From the cell containing the given text, extract its center point as (x, y) coordinate. 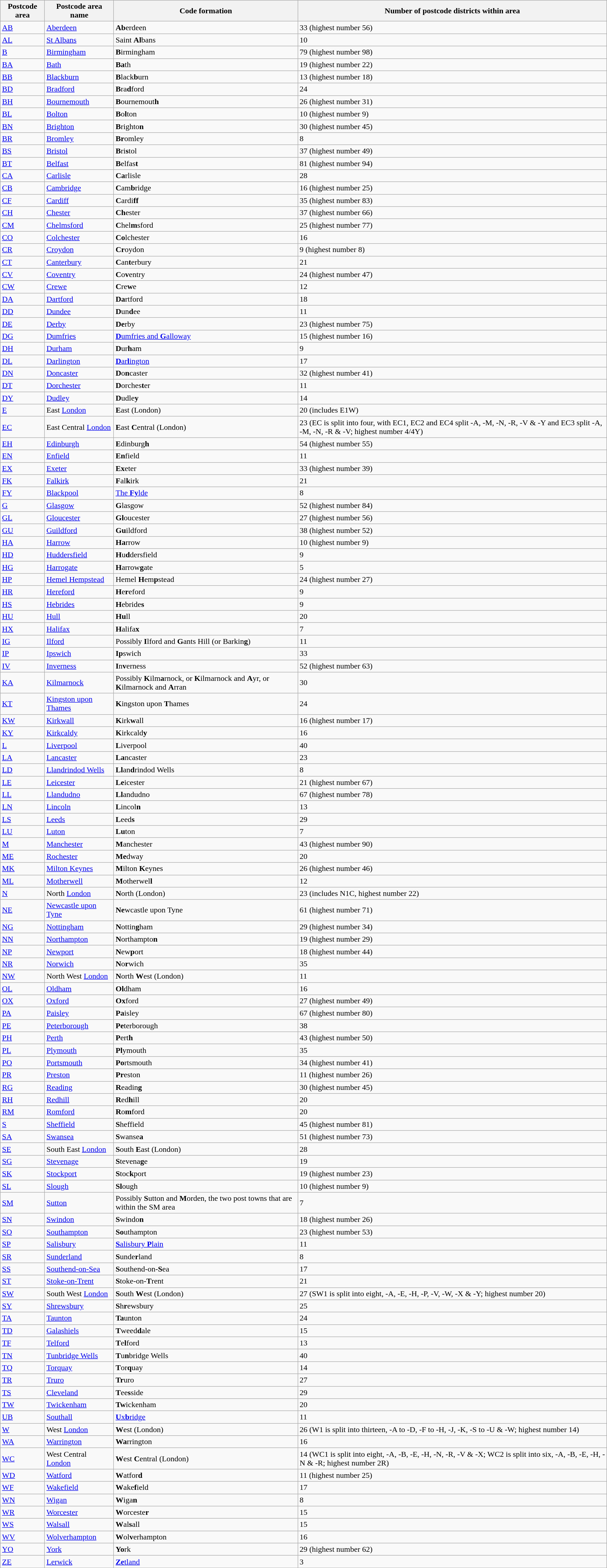
WV (23, 1537)
34 (highest number 41) (452, 1063)
BS (23, 151)
EH (23, 444)
EC (23, 427)
Possibly Ilford and Gants Hill (or Barking) (206, 641)
South East (London) (206, 1149)
26 (highest number 46) (452, 869)
SS (23, 1269)
HX (23, 629)
North (London) (206, 893)
23 (452, 757)
TS (23, 1393)
16 (highest number 25) (452, 188)
GU (23, 530)
LU (23, 832)
E (23, 410)
Galashiels (79, 1331)
PL (23, 1050)
DG (23, 336)
PR (23, 1075)
23 (highest number 53) (452, 1232)
TN (23, 1355)
CM (23, 225)
SG (23, 1161)
BD (23, 89)
Number of postcode districts within area (452, 11)
13 (highest number 18) (452, 77)
South West (London) (206, 1294)
Harrogate (79, 567)
Zetland (206, 1562)
BA (23, 65)
SO (23, 1232)
38 (452, 1026)
KW (23, 720)
24 (highest number 47) (452, 274)
Possibly Kilmarnock, or Kilmarnock and Ayr, or Kilmarnock and Arran (206, 682)
ML (23, 881)
CB (23, 188)
SL (23, 1186)
G (23, 505)
NN (23, 939)
33 (452, 654)
19 (highest number 29) (452, 939)
3 (452, 1562)
20 (includes E1W) (452, 410)
30 (452, 682)
CW (23, 287)
B (23, 52)
SA (23, 1137)
LS (23, 819)
10 (452, 40)
The Fylde (206, 493)
Harrowgate (206, 567)
37 (highest number 49) (452, 151)
SK (23, 1174)
GL (23, 518)
West Central London (79, 1458)
Kilmarnock (79, 682)
ZE (23, 1562)
WN (23, 1500)
BN (23, 126)
West London (79, 1429)
29 (highest number 62) (452, 1549)
DH (23, 348)
L (23, 745)
21 (highest number 67) (452, 782)
9 (highest number 8) (452, 250)
TF (23, 1343)
24 (highest number 27) (452, 580)
WD (23, 1475)
25 (highest number 77) (452, 225)
KA (23, 682)
23 (EC is split into four, with EC1, EC2 and EC4 split -A, -M, -N, -R, -V & -Y and EC3 split -A, -M, -N, -R & -V; highest number 4/4Y) (452, 427)
DE (23, 324)
MK (23, 869)
RM (23, 1112)
Blackpool (79, 493)
DL (23, 361)
WA (23, 1442)
19 (highest number 23) (452, 1174)
DY (23, 398)
PH (23, 1038)
37 (highest number 66) (452, 213)
NG (23, 927)
19 (452, 1161)
SE (23, 1149)
UB (23, 1417)
EN (23, 456)
Ilford (79, 641)
NR (23, 964)
CO (23, 237)
IV (23, 666)
51 (highest number 73) (452, 1137)
OL (23, 988)
Dumfries (79, 336)
18 (highest number 44) (452, 951)
SW (23, 1294)
LA (23, 757)
BT (23, 163)
11 (highest number 26) (452, 1075)
CA (23, 176)
St Albans (79, 40)
FY (23, 493)
North West (London) (206, 976)
Southall (79, 1417)
45 (highest number 81) (452, 1124)
DA (23, 299)
East London (79, 410)
W (23, 1429)
North London (79, 893)
RH (23, 1100)
HP (23, 580)
Tweeddale (206, 1331)
CT (23, 262)
27 (452, 1380)
LN (23, 807)
TA (23, 1318)
BH (23, 102)
OX (23, 1001)
23 (includes N1C, highest number 22) (452, 893)
NW (23, 976)
27 (highest number 49) (452, 1001)
Saint Albans (206, 40)
Lerwick (79, 1562)
AB (23, 28)
KY (23, 733)
BB (23, 77)
SM (23, 1203)
Salisbury (79, 1244)
81 (highest number 94) (452, 163)
HR (23, 592)
Uxbridge (206, 1417)
CH (23, 213)
15 (highest number 16) (452, 336)
Dumfries and Galloway (206, 336)
Code formation (206, 11)
TQ (23, 1368)
16 (highest number 17) (452, 720)
BR (23, 139)
HS (23, 604)
South East London (79, 1149)
29 (highest number 34) (452, 927)
WC (23, 1458)
35 (highest number 83) (452, 200)
East Central (London) (206, 427)
67 (highest number 80) (452, 1013)
18 (highest number 26) (452, 1220)
Sutton (79, 1203)
SY (23, 1306)
52 (highest number 84) (452, 505)
WF (23, 1488)
CF (23, 200)
26 (highest number 31) (452, 102)
RG (23, 1087)
27 (SW1 is split into eight, -A, -E, -H, -P, -V, -W, -X & -Y; highest number 20) (452, 1294)
HU (23, 617)
54 (highest number 55) (452, 444)
LD (23, 770)
Salisbury Plain (206, 1244)
LE (23, 782)
PA (23, 1013)
Possibly Sutton and Morden, the two post towns that are within the SM area (206, 1203)
FK (23, 481)
26 (W1 is split into thirteen, -A to -D, -F to -H, -J, -K, -S to -U & -W; highest number 14) (452, 1429)
PO (23, 1063)
BL (23, 114)
61 (highest number 71) (452, 910)
East Central London (79, 427)
EX (23, 468)
HG (23, 567)
DT (23, 386)
27 (highest number 56) (452, 518)
Postcode area (23, 11)
79 (highest number 98) (452, 52)
33 (highest number 56) (452, 28)
IG (23, 641)
SN (23, 1220)
38 (highest number 52) (452, 530)
5 (452, 567)
CV (23, 274)
SP (23, 1244)
18 (452, 299)
AL (23, 40)
WS (23, 1525)
43 (highest number 50) (452, 1038)
PE (23, 1026)
25 (452, 1306)
Teesside (206, 1393)
Cleveland (79, 1393)
43 (highest number 90) (452, 844)
IP (23, 654)
23 (highest number 75) (452, 324)
SR (23, 1257)
South West London (79, 1294)
Postcode area name (79, 11)
Rochester (79, 856)
ME (23, 856)
LL (23, 795)
East (London) (206, 410)
DN (23, 373)
52 (highest number 63) (452, 666)
KT (23, 704)
YO (23, 1549)
ST (23, 1281)
WR (23, 1512)
West Central (London) (206, 1458)
M (23, 844)
11 (highest number 25) (452, 1475)
NP (23, 951)
Medway (206, 856)
TD (23, 1331)
32 (highest number 41) (452, 373)
West (London) (206, 1429)
CR (23, 250)
HA (23, 542)
DD (23, 311)
14 (WC1 is split into eight, -A, -B, -E, -H, -N, -R, -V & -X; WC2 is split into six, -A, -B, -E, -H, -N & -R; highest number 2R) (452, 1458)
TR (23, 1380)
19 (highest number 22) (452, 65)
S (23, 1124)
NE (23, 910)
33 (highest number 39) (452, 468)
TW (23, 1405)
N (23, 893)
North West London (79, 976)
67 (highest number 78) (452, 795)
HD (23, 555)
